For the text-containing cell, return its midpoint in (x, y) coordinate format. 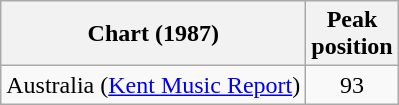
Australia (Kent Music Report) (154, 85)
93 (352, 85)
Chart (1987) (154, 34)
Peakposition (352, 34)
